Extract the (X, Y) coordinate from the center of the cell holding the provided text.  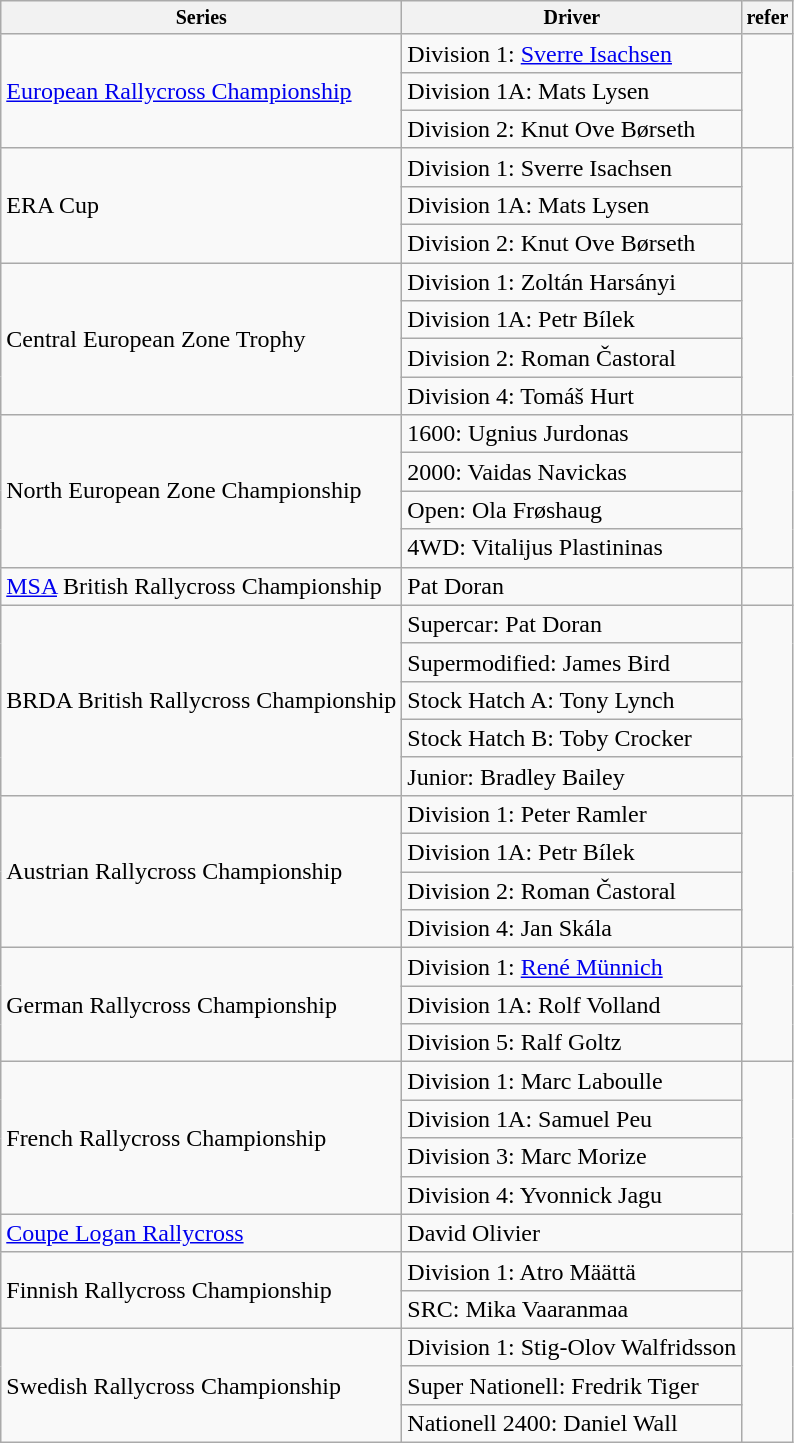
refer (768, 18)
Nationell 2400: Daniel Wall (572, 1423)
North European Zone Championship (202, 491)
Supercar: Pat Doran (572, 624)
Division 4: Yvonnick Jagu (572, 1195)
Division 1A: Samuel Peu (572, 1119)
MSA British Rallycross Championship (202, 586)
Division 4: Tomáš Hurt (572, 396)
German Rallycross Championship (202, 1005)
2000: Vaidas Navickas (572, 472)
Open: Ola Frøshaug (572, 510)
Driver (572, 18)
ERA Cup (202, 205)
Division 3: Marc Morize (572, 1157)
Supermodified: James Bird (572, 662)
Division 1: Peter Ramler (572, 814)
Division 1: Marc Laboulle (572, 1081)
Division 1: René Münnich (572, 967)
Division 1: Atro Määttä (572, 1271)
Super Nationell: Fredrik Tiger (572, 1385)
Pat Doran (572, 586)
David Olivier (572, 1233)
Swedish Rallycross Championship (202, 1385)
1600: Ugnius Jurdonas (572, 434)
Division 1: Stig-Olov Walfridsson (572, 1347)
BRDA British Rallycross Championship (202, 700)
Series (202, 18)
Junior: Bradley Bailey (572, 776)
Coupe Logan Rallycross (202, 1233)
Division 4: Jan Skála (572, 929)
Division 1: Zoltán Harsányi (572, 282)
SRC: Mika Vaaranmaa (572, 1309)
Stock Hatch A: Tony Lynch (572, 700)
Austrian Rallycross Championship (202, 871)
Stock Hatch B: Toby Crocker (572, 738)
French Rallycross Championship (202, 1138)
European Rallycross Championship (202, 91)
Division 5: Ralf Goltz (572, 1043)
Central European Zone Trophy (202, 339)
Division 1A: Rolf Volland (572, 1005)
Finnish Rallycross Championship (202, 1290)
4WD: Vitalijus Plastininas (572, 548)
